Return [X, Y] of the center of cell containing provided text 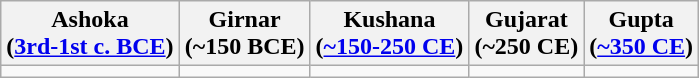
Gupta(~350 CE) [642, 34]
Ashoka(3rd-1st c. BCE) [90, 34]
Kushana(~150-250 CE) [390, 34]
Gujarat(~250 CE) [526, 34]
Girnar(~150 BCE) [244, 34]
